Find where the given text appears and provide that cell's center as [x, y] coordinate. 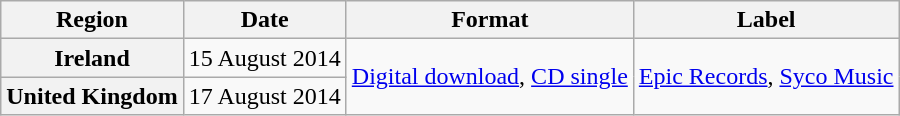
United Kingdom [92, 96]
Label [766, 20]
Date [264, 20]
17 August 2014 [264, 96]
Digital download, CD single [490, 77]
Format [490, 20]
Ireland [92, 58]
Region [92, 20]
15 August 2014 [264, 58]
Epic Records, Syco Music [766, 77]
